Determine the [X, Y] coordinate at the center of the cell enclosing the given text.  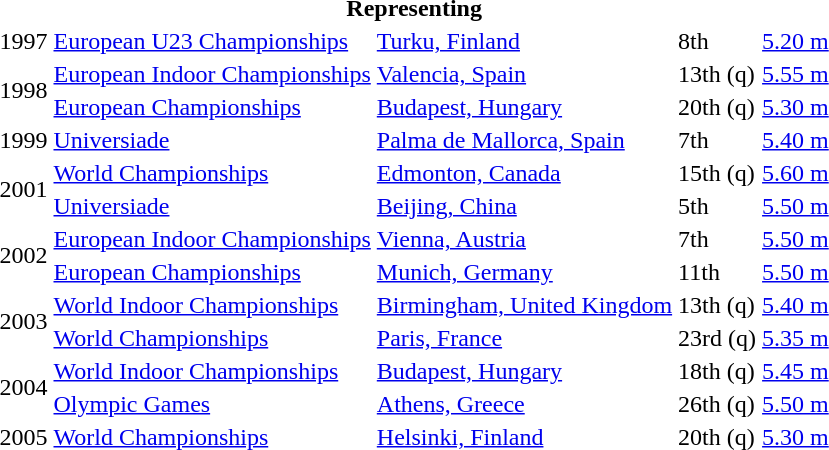
Valencia, Spain [524, 74]
15th (q) [718, 173]
Munich, Germany [524, 272]
Edmonton, Canada [524, 173]
Turku, Finland [524, 41]
Paris, France [524, 338]
23rd (q) [718, 338]
Olympic Games [212, 404]
18th (q) [718, 371]
Athens, Greece [524, 404]
5th [718, 206]
European U23 Championships [212, 41]
8th [718, 41]
20th (q) [718, 107]
26th (q) [718, 404]
Birmingham, United Kingdom [524, 305]
Palma de Mallorca, Spain [524, 140]
Vienna, Austria [524, 239]
11th [718, 272]
Beijing, China [524, 206]
